Detect which cell encompasses the target text, then output its [x, y] center coordinate. 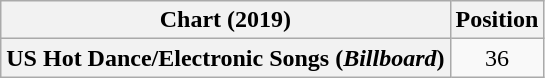
Position [497, 20]
Chart (2019) [226, 20]
US Hot Dance/Electronic Songs (Billboard) [226, 58]
36 [497, 58]
